Pinpoint the cell where the given text exists, returning its [x, y] midpoint coordinate. 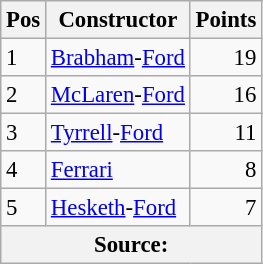
Brabham-Ford [118, 58]
7 [226, 208]
19 [226, 58]
Pos [24, 20]
Source: [132, 245]
McLaren-Ford [118, 95]
Points [226, 20]
16 [226, 95]
8 [226, 170]
Tyrrell-Ford [118, 133]
5 [24, 208]
2 [24, 95]
1 [24, 58]
11 [226, 133]
3 [24, 133]
Hesketh-Ford [118, 208]
Ferrari [118, 170]
Constructor [118, 20]
4 [24, 170]
